Pinpoint the cell where the given text exists, returning its (X, Y) midpoint coordinate. 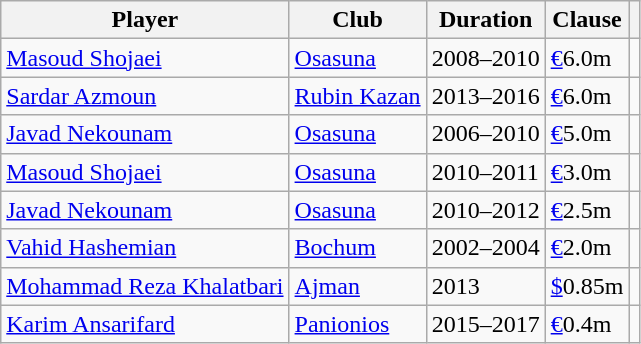
2013–2016 (486, 96)
Player (145, 20)
Club (358, 20)
2002–2004 (486, 248)
Panionios (358, 324)
Ajman (358, 286)
2013 (486, 286)
Vahid Hashemian (145, 248)
€2.5m (587, 210)
€0.4m (587, 324)
Duration (486, 20)
2015–2017 (486, 324)
€5.0m (587, 134)
Rubin Kazan (358, 96)
2006–2010 (486, 134)
2008–2010 (486, 58)
Karim Ansarifard (145, 324)
€3.0m (587, 172)
2010–2012 (486, 210)
Mohammad Reza Khalatbari (145, 286)
€2.0m (587, 248)
Bochum (358, 248)
Clause (587, 20)
Sardar Azmoun (145, 96)
$0.85m (587, 286)
2010–2011 (486, 172)
